Identify which cell holds the provided text, then report its [x, y] central coordinate. 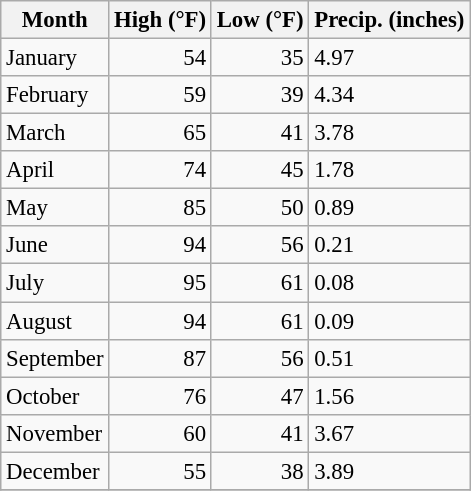
February [55, 95]
March [55, 133]
95 [160, 283]
3.89 [390, 471]
87 [160, 358]
December [55, 471]
November [55, 433]
0.89 [390, 208]
0.09 [390, 321]
47 [260, 396]
76 [160, 396]
0.21 [390, 245]
85 [160, 208]
July [55, 283]
Precip. (inches) [390, 20]
60 [160, 433]
4.34 [390, 95]
May [55, 208]
50 [260, 208]
April [55, 170]
High (°F) [160, 20]
65 [160, 133]
0.51 [390, 358]
September [55, 358]
October [55, 396]
39 [260, 95]
August [55, 321]
January [55, 58]
1.78 [390, 170]
0.08 [390, 283]
June [55, 245]
3.67 [390, 433]
3.78 [390, 133]
38 [260, 471]
4.97 [390, 58]
59 [160, 95]
35 [260, 58]
55 [160, 471]
Month [55, 20]
74 [160, 170]
54 [160, 58]
Low (°F) [260, 20]
1.56 [390, 396]
45 [260, 170]
